Return (x, y) of the center of cell containing provided text 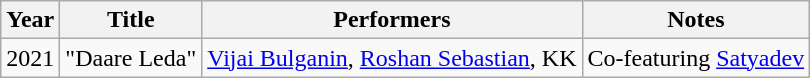
"Daare Leda" (131, 58)
Year (30, 20)
2021 (30, 58)
Title (131, 20)
Notes (696, 20)
Co-featuring Satyadev (696, 58)
Performers (392, 20)
Vijai Bulganin, Roshan Sebastian, KK (392, 58)
